Provide the (X, Y) coordinate of the cell's center where the given text is located.  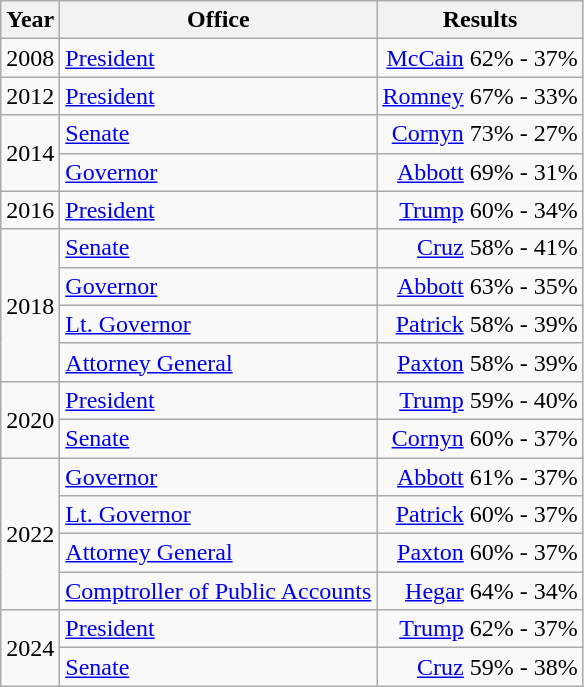
Romney 67% - 33% (480, 96)
Patrick 58% - 39% (480, 324)
2016 (30, 210)
Paxton 58% - 39% (480, 362)
Cruz 58% - 41% (480, 248)
Patrick 60% - 37% (480, 515)
Abbott 63% - 35% (480, 286)
Hegar 64% - 34% (480, 591)
Abbott 69% - 31% (480, 172)
2018 (30, 305)
Trump 62% - 37% (480, 629)
Year (30, 20)
Cornyn 60% - 37% (480, 438)
2008 (30, 58)
Paxton 60% - 37% (480, 553)
Results (480, 20)
Cruz 59% - 38% (480, 667)
2014 (30, 153)
Cornyn 73% - 27% (480, 134)
Office (218, 20)
Abbott 61% - 37% (480, 477)
McCain 62% - 37% (480, 58)
2012 (30, 96)
Trump 60% - 34% (480, 210)
2024 (30, 648)
Comptroller of Public Accounts (218, 591)
Trump 59% - 40% (480, 400)
2022 (30, 534)
2020 (30, 419)
